Extract the (X, Y) coordinate from the center of the cell holding the provided text.  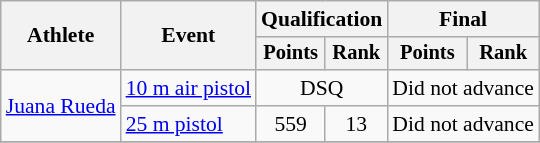
13 (356, 124)
Event (188, 36)
Final (463, 19)
10 m air pistol (188, 88)
DSQ (322, 88)
Athlete (61, 36)
Juana Rueda (61, 106)
559 (290, 124)
Qualification (322, 19)
25 m pistol (188, 124)
